Return the [X, Y] coordinate for the center point of the cell that contains the specified text.  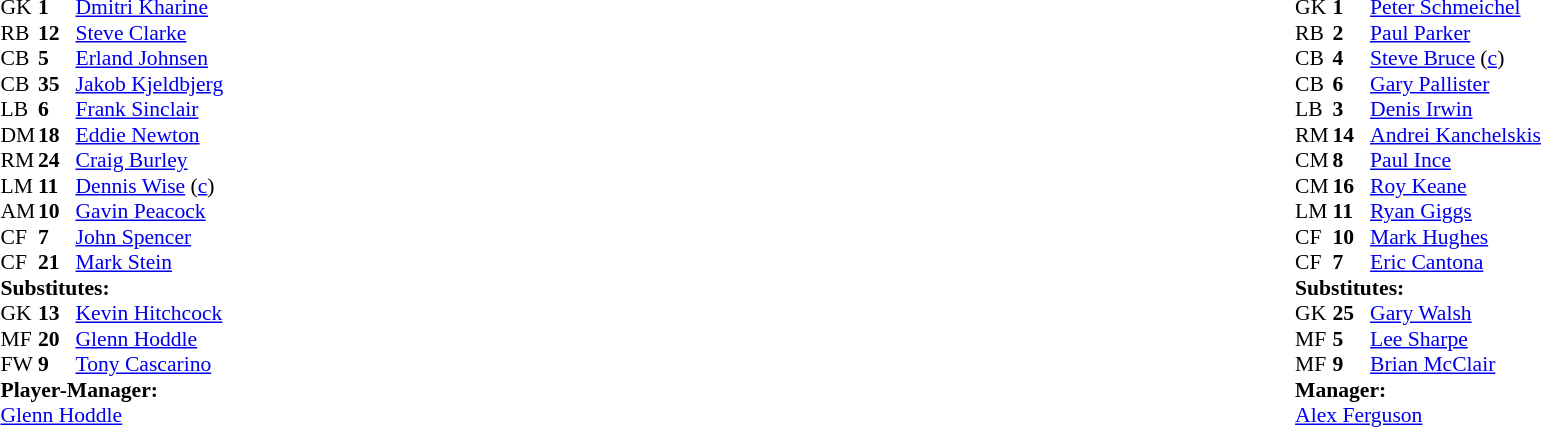
Dennis Wise (c) [150, 186]
Lee Sharpe [1456, 339]
John Spencer [150, 237]
14 [1352, 135]
Ryan Giggs [1456, 211]
AM [19, 211]
12 [57, 33]
Steve Clarke [150, 33]
Eddie Newton [150, 135]
Mark Hughes [1456, 237]
FW [19, 365]
Manager: [1418, 390]
25 [1352, 313]
Gavin Peacock [150, 211]
Tony Cascarino [150, 365]
Gary Walsh [1456, 313]
Brian McClair [1456, 365]
Glenn Hoddle [150, 339]
3 [1352, 109]
Player-Manager: [112, 390]
Kevin Hitchcock [150, 313]
Paul Parker [1456, 33]
Paul Ince [1456, 161]
Steve Bruce (c) [1456, 59]
2 [1352, 33]
Andrei Kanchelskis [1456, 135]
Gary Pallister [1456, 84]
4 [1352, 59]
35 [57, 84]
Erland Johnsen [150, 59]
Denis Irwin [1456, 109]
DM [19, 135]
Roy Keane [1456, 186]
Jakob Kjeldbjerg [150, 84]
24 [57, 161]
Eric Cantona [1456, 263]
8 [1352, 161]
13 [57, 313]
Mark Stein [150, 263]
16 [1352, 186]
Frank Sinclair [150, 109]
18 [57, 135]
21 [57, 263]
20 [57, 339]
Craig Burley [150, 161]
